Scan for the cell matching the given text and deliver its [x, y] coordinate at center. 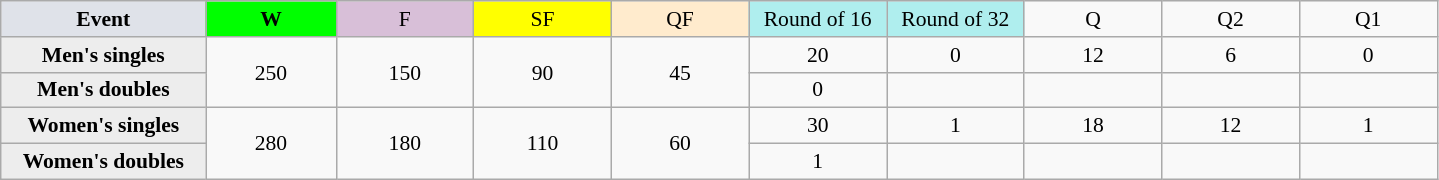
280 [271, 144]
Event [104, 19]
250 [271, 72]
30 [818, 126]
18 [1093, 126]
QF [680, 19]
60 [680, 144]
Q2 [1231, 19]
6 [1231, 55]
SF [543, 19]
110 [543, 144]
180 [405, 144]
20 [818, 55]
Q1 [1368, 19]
F [405, 19]
Women's doubles [104, 162]
W [271, 19]
Men's singles [104, 55]
150 [405, 72]
Round of 16 [818, 19]
90 [543, 72]
Round of 32 [955, 19]
45 [680, 72]
Women's singles [104, 126]
Q [1093, 19]
Men's doubles [104, 90]
